Find where the given text appears and provide that cell's center as [x, y] coordinate. 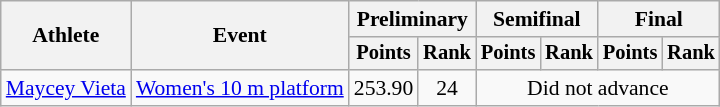
Semifinal [537, 19]
24 [447, 88]
Did not advance [598, 88]
Preliminary [412, 19]
253.90 [384, 88]
Event [240, 36]
Final [659, 19]
Athlete [66, 36]
Women's 10 m platform [240, 88]
Maycey Vieta [66, 88]
